Return the (X, Y) coordinate for the center point of the cell that contains the specified text.  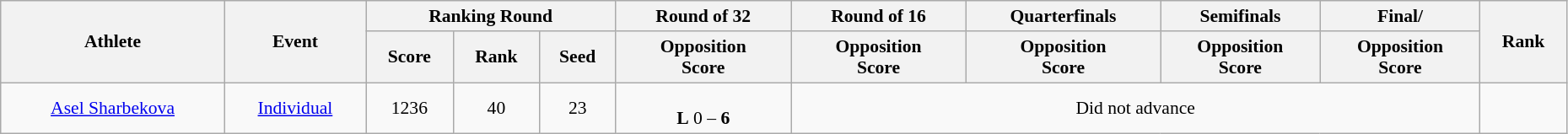
Score (410, 57)
Did not advance (1135, 108)
Asel Sharbekova (113, 108)
Semifinals (1241, 16)
Individual (295, 108)
L 0 – 6 (703, 108)
Final/ (1400, 16)
Event (295, 42)
1236 (410, 108)
Quarterfinals (1063, 16)
Athlete (113, 42)
Ranking Round (491, 16)
Round of 16 (879, 16)
Seed (578, 57)
40 (496, 108)
Round of 32 (703, 16)
23 (578, 108)
